Scan for the cell matching the given text and deliver its (x, y) coordinate at center. 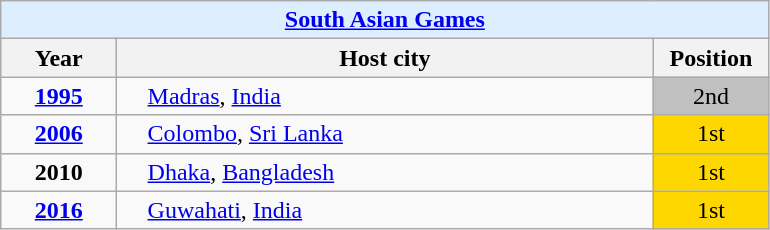
Dhaka, Bangladesh (385, 172)
Guwahati, India (385, 210)
2010 (59, 172)
2nd (711, 96)
2016 (59, 210)
2006 (59, 134)
1995 (59, 96)
Year (59, 58)
Host city (385, 58)
Colombo, Sri Lanka (385, 134)
South Asian Games (385, 20)
Position (711, 58)
Madras, India (385, 96)
